Scan for the cell matching the given text and deliver its (X, Y) coordinate at center. 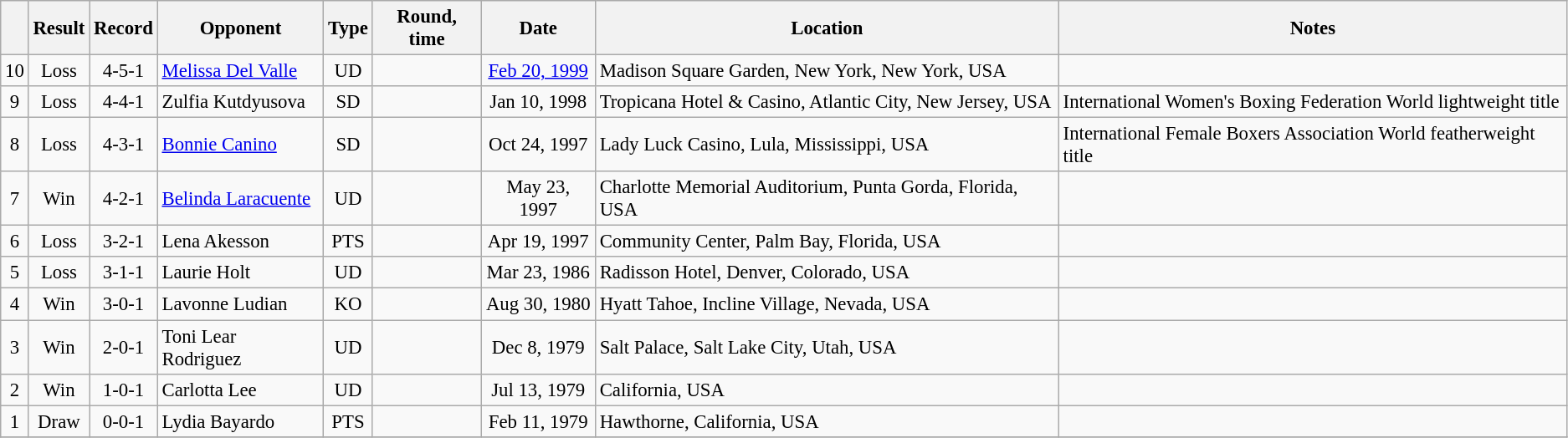
Toni Lear Rodriguez (241, 348)
3-1-1 (124, 273)
Type (348, 28)
3 (15, 348)
6 (15, 242)
Madison Square Garden, New York, New York, USA (827, 71)
Notes (1312, 28)
Lady Luck Casino, Lula, Mississippi, USA (827, 145)
3-0-1 (124, 304)
Lydia Bayardo (241, 421)
Tropicana Hotel & Casino, Atlantic City, New Jersey, USA (827, 102)
Draw (59, 421)
Lavonne Ludian (241, 304)
Mar 23, 1986 (538, 273)
1-0-1 (124, 390)
Aug 30, 1980 (538, 304)
Lena Akesson (241, 242)
Salt Palace, Salt Lake City, Utah, USA (827, 348)
Feb 11, 1979 (538, 421)
0-0-1 (124, 421)
Opponent (241, 28)
Hawthorne, California, USA (827, 421)
Jul 13, 1979 (538, 390)
9 (15, 102)
4-3-1 (124, 145)
Radisson Hotel, Denver, Colorado, USA (827, 273)
International Women's Boxing Federation World lightweight title (1312, 102)
4-4-1 (124, 102)
Carlotta Lee (241, 390)
Jan 10, 1998 (538, 102)
Apr 19, 1997 (538, 242)
5 (15, 273)
4-2-1 (124, 199)
Belinda Laracuente (241, 199)
Laurie Holt (241, 273)
Oct 24, 1997 (538, 145)
May 23, 1997 (538, 199)
Dec 8, 1979 (538, 348)
Zulfia Kutdyusova (241, 102)
2-0-1 (124, 348)
Hyatt Tahoe, Incline Village, Nevada, USA (827, 304)
3-2-1 (124, 242)
Bonnie Canino (241, 145)
7 (15, 199)
Round, time (427, 28)
International Female Boxers Association World featherweight title (1312, 145)
4-5-1 (124, 71)
Location (827, 28)
KO (348, 304)
Record (124, 28)
Community Center, Palm Bay, Florida, USA (827, 242)
Feb 20, 1999 (538, 71)
California, USA (827, 390)
10 (15, 71)
Date (538, 28)
Charlotte Memorial Auditorium, Punta Gorda, Florida, USA (827, 199)
1 (15, 421)
4 (15, 304)
Result (59, 28)
Melissa Del Valle (241, 71)
8 (15, 145)
2 (15, 390)
